Pinpoint the cell where the given text exists, returning its [X, Y] midpoint coordinate. 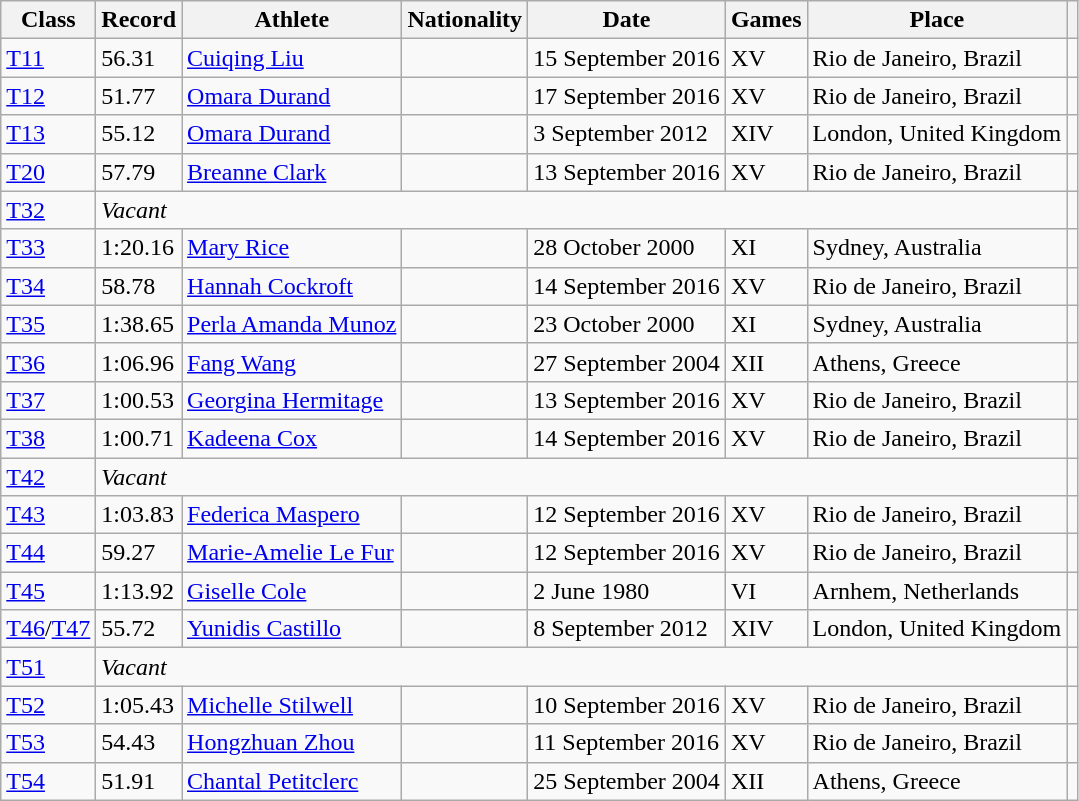
T43 [48, 515]
Fang Wang [292, 362]
25 September 2004 [627, 781]
Hongzhuan Zhou [292, 743]
Michelle Stilwell [292, 705]
51.91 [139, 781]
Giselle Cole [292, 591]
2 June 1980 [627, 591]
23 October 2000 [627, 324]
T51 [48, 667]
1:13.92 [139, 591]
1:38.65 [139, 324]
56.31 [139, 58]
3 September 2012 [627, 134]
T12 [48, 96]
Date [627, 20]
1:06.96 [139, 362]
T37 [48, 400]
51.77 [139, 96]
8 September 2012 [627, 629]
58.78 [139, 286]
T32 [48, 210]
54.43 [139, 743]
15 September 2016 [627, 58]
Cuiqing Liu [292, 58]
1:05.43 [139, 705]
T34 [48, 286]
T45 [48, 591]
Mary Rice [292, 248]
Athlete [292, 20]
Breanne Clark [292, 172]
T42 [48, 477]
Perla Amanda Munoz [292, 324]
Place [937, 20]
Nationality [465, 20]
27 September 2004 [627, 362]
1:00.71 [139, 438]
Arnhem, Netherlands [937, 591]
T46/T47 [48, 629]
Georgina Hermitage [292, 400]
Kadeena Cox [292, 438]
Chantal Petitclerc [292, 781]
T13 [48, 134]
T53 [48, 743]
28 October 2000 [627, 248]
Hannah Cockroft [292, 286]
Yunidis Castillo [292, 629]
10 September 2016 [627, 705]
1:03.83 [139, 515]
T44 [48, 553]
T20 [48, 172]
T52 [48, 705]
11 September 2016 [627, 743]
T35 [48, 324]
59.27 [139, 553]
VI [766, 591]
T33 [48, 248]
Class [48, 20]
T36 [48, 362]
Record [139, 20]
55.72 [139, 629]
17 September 2016 [627, 96]
Federica Maspero [292, 515]
55.12 [139, 134]
T54 [48, 781]
1:20.16 [139, 248]
57.79 [139, 172]
T38 [48, 438]
T11 [48, 58]
Games [766, 20]
Marie-Amelie Le Fur [292, 553]
1:00.53 [139, 400]
